Provide the (X, Y) coordinate of the cell's center where the given text is located.  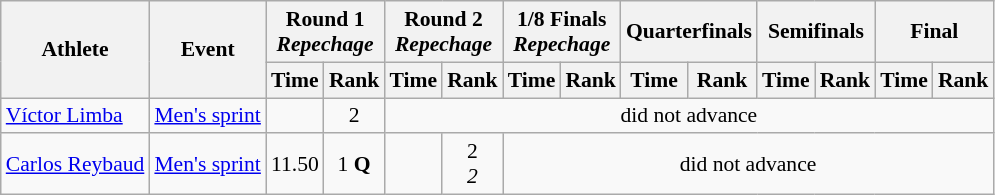
Round 1Repechage (325, 32)
Carlos Reybaud (76, 164)
22 (472, 164)
Event (208, 50)
2 (354, 116)
Athlete (76, 50)
1/8 FinalsRepechage (562, 32)
Semifinals (816, 32)
Víctor Limba (76, 116)
Round 2Repechage (443, 32)
Final (934, 32)
Quarterfinals (689, 32)
11.50 (295, 164)
1 Q (354, 164)
